Scan for the cell matching the given text and deliver its [X, Y] coordinate at center. 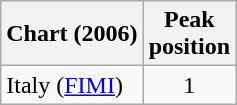
1 [189, 85]
Peakposition [189, 34]
Chart (2006) [72, 34]
Italy (FIMI) [72, 85]
